For the text-containing cell, return its midpoint in (x, y) coordinate format. 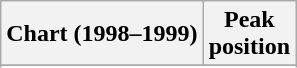
Peakposition (249, 34)
Chart (1998–1999) (102, 34)
